Output the (X, Y) coordinate of the center of the cell containing the given text.  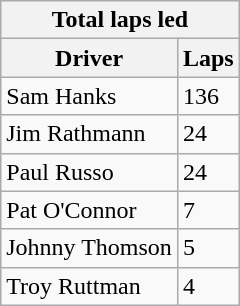
Driver (90, 58)
Troy Ruttman (90, 286)
Pat O'Connor (90, 210)
Jim Rathmann (90, 134)
Johnny Thomson (90, 248)
5 (208, 248)
136 (208, 96)
Total laps led (120, 20)
7 (208, 210)
4 (208, 286)
Laps (208, 58)
Sam Hanks (90, 96)
Paul Russo (90, 172)
